Provide the [X, Y] coordinate of the cell's center where the given text is located.  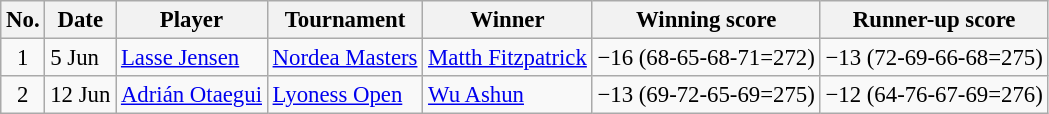
Winning score [706, 20]
1 [23, 58]
2 [23, 95]
Winner [508, 20]
Runner-up score [934, 20]
−13 (72-69-66-68=275) [934, 58]
Date [80, 20]
5 Jun [80, 58]
Nordea Masters [344, 58]
12 Jun [80, 95]
−16 (68-65-68-71=272) [706, 58]
No. [23, 20]
−12 (64-76-67-69=276) [934, 95]
Wu Ashun [508, 95]
Lasse Jensen [192, 58]
Lyoness Open [344, 95]
Adrián Otaegui [192, 95]
Player [192, 20]
Matth Fitzpatrick [508, 58]
Tournament [344, 20]
−13 (69-72-65-69=275) [706, 95]
